Provide the [X, Y] coordinate of the cell's center where the given text is located.  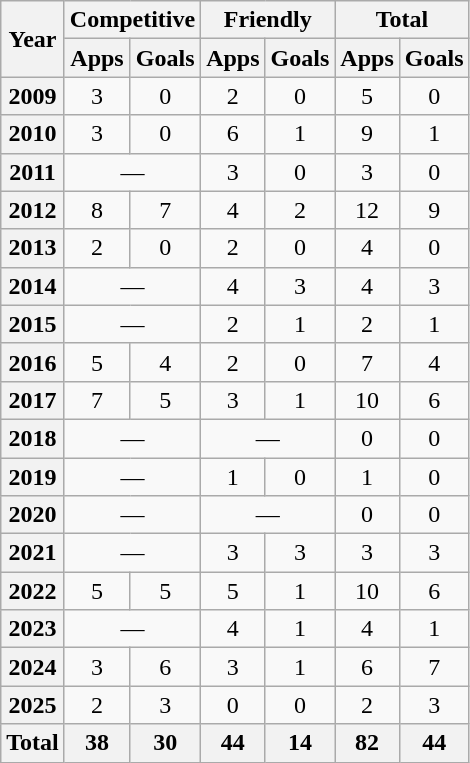
2022 [33, 591]
38 [96, 743]
2019 [33, 477]
12 [367, 210]
2013 [33, 248]
8 [96, 210]
2017 [33, 400]
2025 [33, 705]
82 [367, 743]
14 [300, 743]
Year [33, 39]
2014 [33, 286]
30 [166, 743]
2010 [33, 134]
2009 [33, 96]
2018 [33, 438]
2015 [33, 324]
2020 [33, 515]
2016 [33, 362]
2023 [33, 629]
2011 [33, 172]
2021 [33, 553]
2024 [33, 667]
Competitive [132, 20]
2012 [33, 210]
Friendly [268, 20]
